Determine the (X, Y) coordinate at the center of the cell enclosing the given text.  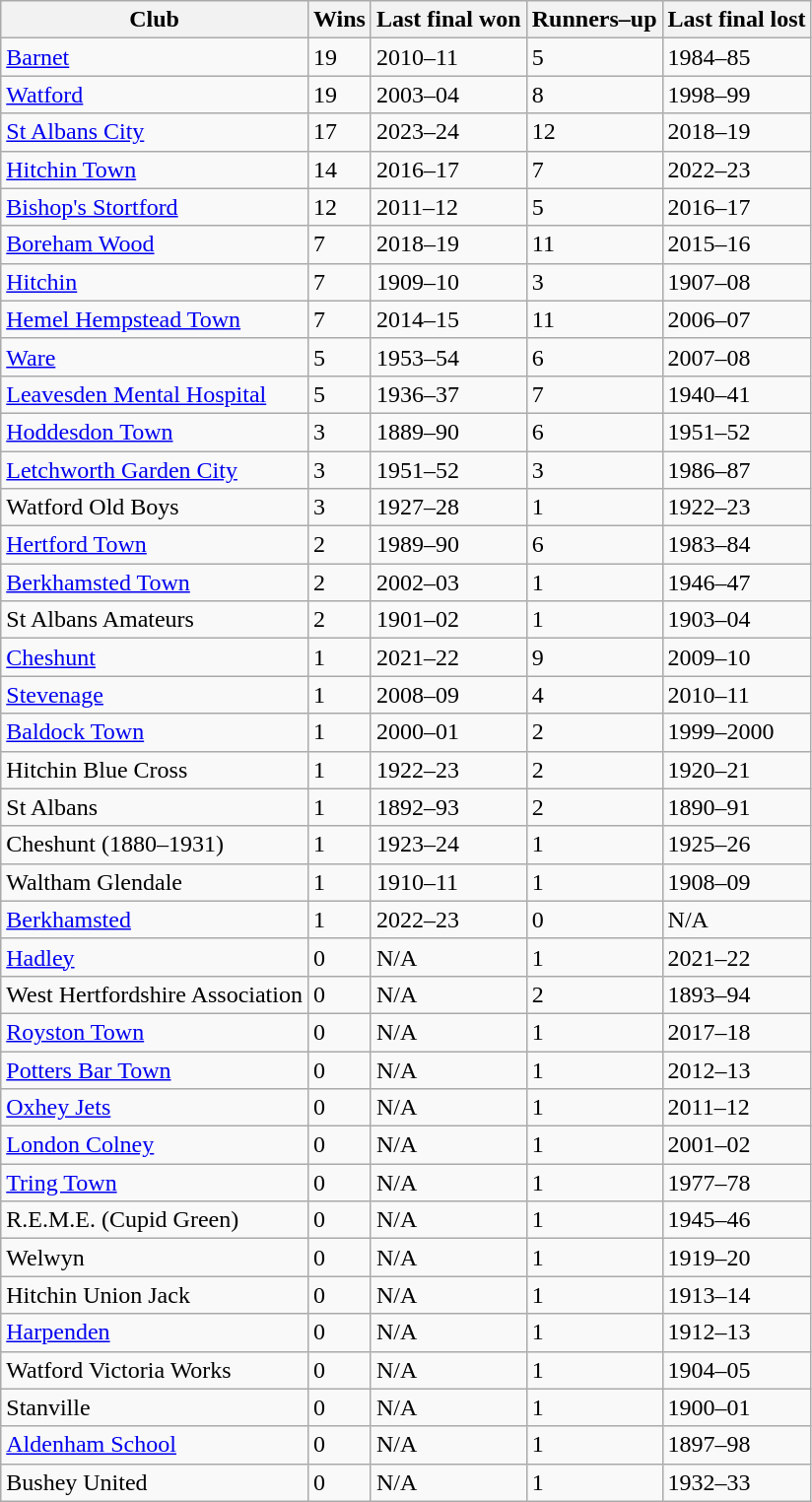
1912–13 (737, 1332)
Potters Bar Town (155, 1069)
Royston Town (155, 1032)
Wins (339, 20)
Hertford Town (155, 545)
14 (339, 170)
1893–94 (737, 994)
Harpenden (155, 1332)
1900–01 (737, 1407)
Last final won (448, 20)
1910–11 (448, 882)
1913–14 (737, 1295)
1904–05 (737, 1370)
2014–15 (448, 319)
2009–10 (737, 657)
Cheshunt (1880–1931) (155, 845)
Hadley (155, 957)
2015–16 (737, 244)
1889–90 (448, 432)
1909–10 (448, 282)
2012–13 (737, 1069)
2023–24 (448, 132)
Aldenham School (155, 1445)
1919–20 (737, 1258)
1989–90 (448, 545)
1907–08 (737, 282)
1999–2000 (737, 732)
Hemel Hempstead Town (155, 319)
1923–24 (448, 845)
Hitchin Union Jack (155, 1295)
2017–18 (737, 1032)
Oxhey Jets (155, 1108)
Stanville (155, 1407)
4 (594, 695)
Stevenage (155, 695)
Tring Town (155, 1183)
Cheshunt (155, 657)
Club (155, 20)
London Colney (155, 1145)
1940–41 (737, 394)
Hitchin Town (155, 170)
Ware (155, 357)
1901–02 (448, 620)
Leavesden Mental Hospital (155, 394)
Berkhamsted (155, 920)
Watford (155, 95)
Barnet (155, 57)
Boreham Wood (155, 244)
1945–46 (737, 1220)
St Albans City (155, 132)
1998–99 (737, 95)
2001–02 (737, 1145)
1925–26 (737, 845)
Watford Victoria Works (155, 1370)
9 (594, 657)
1890–91 (737, 807)
8 (594, 95)
Hoddesdon Town (155, 432)
Berkhamsted Town (155, 582)
Runners–up (594, 20)
Letchworth Garden City (155, 470)
Watford Old Boys (155, 508)
St Albans Amateurs (155, 620)
Baldock Town (155, 732)
2003–04 (448, 95)
Last final lost (737, 20)
Hitchin Blue Cross (155, 770)
1953–54 (448, 357)
1927–28 (448, 508)
St Albans (155, 807)
17 (339, 132)
1946–47 (737, 582)
1977–78 (737, 1183)
1908–09 (737, 882)
Waltham Glendale (155, 882)
2006–07 (737, 319)
1984–85 (737, 57)
R.E.M.E. (Cupid Green) (155, 1220)
1892–93 (448, 807)
1920–21 (737, 770)
Welwyn (155, 1258)
Bushey United (155, 1482)
1897–98 (737, 1445)
1903–04 (737, 620)
2000–01 (448, 732)
West Hertfordshire Association (155, 994)
2008–09 (448, 695)
2007–08 (737, 357)
Bishop's Stortford (155, 207)
1936–37 (448, 394)
1986–87 (737, 470)
1983–84 (737, 545)
2002–03 (448, 582)
1932–33 (737, 1482)
Hitchin (155, 282)
